Locate the cell with the specified text and output its (X, Y) center coordinate. 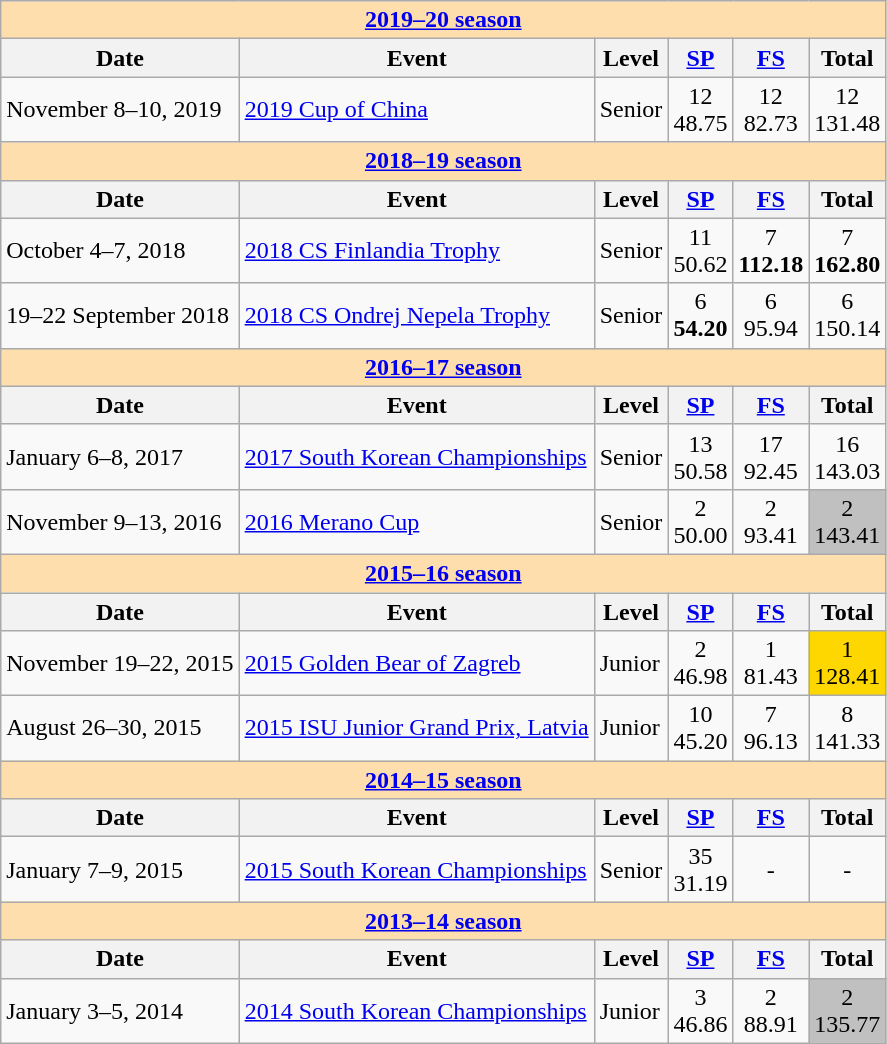
35 31.19 (700, 870)
2015 ISU Junior Grand Prix, Latvia (416, 728)
November 19–22, 2015 (120, 664)
2014 South Korean Championships (416, 1010)
12 48.75 (700, 110)
2 143.41 (848, 522)
November 9–13, 2016 (120, 522)
November 8–10, 2019 (120, 110)
12 131.48 (848, 110)
October 4–7, 2018 (120, 250)
2015 Golden Bear of Zagreb (416, 664)
January 3–5, 2014 (120, 1010)
2018–19 season (444, 161)
2018 CS Ondrej Nepela Trophy (416, 316)
7 96.13 (771, 728)
2015–16 season (444, 573)
6 95.94 (771, 316)
2 135.77 (848, 1010)
2 93.41 (771, 522)
7 112.18 (771, 250)
2018 CS Finlandia Trophy (416, 250)
2 88.91 (771, 1010)
2013–14 season (444, 921)
January 7–9, 2015 (120, 870)
12 82.73 (771, 110)
2016–17 season (444, 367)
11 50.62 (700, 250)
January 6–8, 2017 (120, 456)
2 50.00 (700, 522)
2016 Merano Cup (416, 522)
2 46.98 (700, 664)
6 150.14 (848, 316)
19–22 September 2018 (120, 316)
7 162.80 (848, 250)
3 46.86 (700, 1010)
August 26–30, 2015 (120, 728)
10 45.20 (700, 728)
2015 South Korean Championships (416, 870)
16 143.03 (848, 456)
2019 Cup of China (416, 110)
2017 South Korean Championships (416, 456)
17 92.45 (771, 456)
2019–20 season (444, 20)
6 54.20 (700, 316)
8 141.33 (848, 728)
1 81.43 (771, 664)
13 50.58 (700, 456)
1 128.41 (848, 664)
2014–15 season (444, 780)
